Determine the (x, y) coordinate at the center of the cell enclosing the given text.  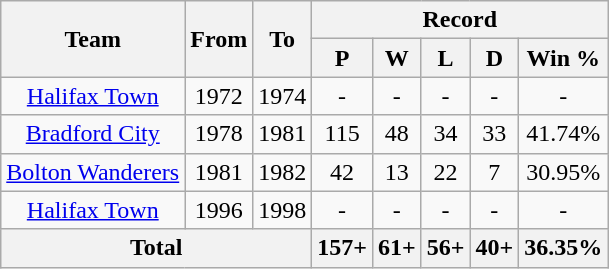
30.95% (564, 172)
22 (446, 172)
36.35% (564, 248)
D (494, 58)
1996 (219, 210)
34 (446, 134)
Bradford City (93, 134)
To (282, 39)
42 (342, 172)
1974 (282, 96)
Win % (564, 58)
61+ (396, 248)
41.74% (564, 134)
Bolton Wanderers (93, 172)
Total (156, 248)
Record (460, 20)
48 (396, 134)
P (342, 58)
115 (342, 134)
From (219, 39)
1982 (282, 172)
1978 (219, 134)
56+ (446, 248)
13 (396, 172)
L (446, 58)
33 (494, 134)
157+ (342, 248)
40+ (494, 248)
1998 (282, 210)
Team (93, 39)
W (396, 58)
7 (494, 172)
1972 (219, 96)
